Extract the [X, Y] coordinate from the center of the cell holding the provided text.  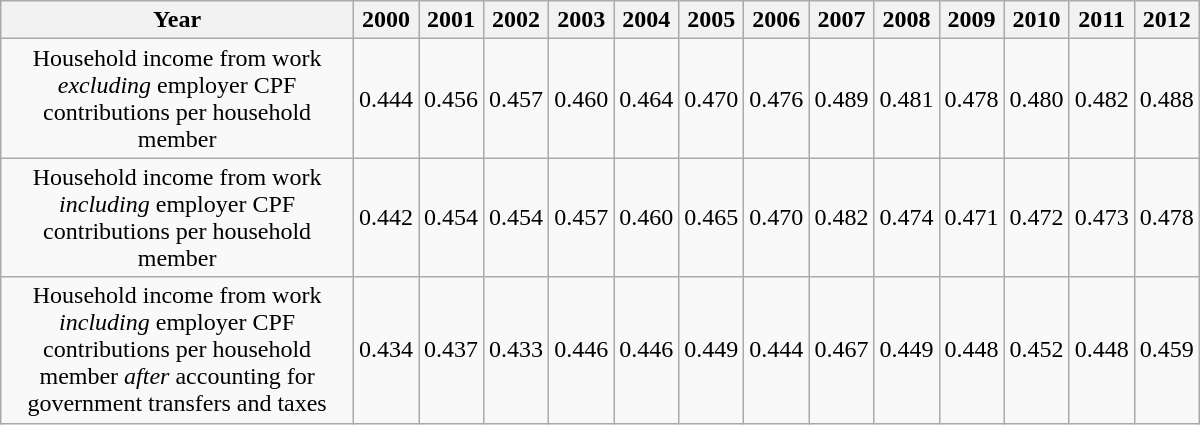
0.473 [1102, 218]
0.488 [1166, 98]
2006 [776, 20]
0.442 [386, 218]
2011 [1102, 20]
2010 [1036, 20]
0.465 [712, 218]
0.467 [842, 350]
2001 [450, 20]
0.452 [1036, 350]
0.474 [906, 218]
2005 [712, 20]
0.464 [646, 98]
0.437 [450, 350]
2012 [1166, 20]
0.456 [450, 98]
2008 [906, 20]
0.476 [776, 98]
2007 [842, 20]
2004 [646, 20]
0.489 [842, 98]
Household income from work excluding employer CPF contributions per household member [178, 98]
2009 [972, 20]
0.433 [516, 350]
0.434 [386, 350]
0.481 [906, 98]
0.471 [972, 218]
0.472 [1036, 218]
2000 [386, 20]
2003 [582, 20]
Year [178, 20]
2002 [516, 20]
Household income from work including employer CPF contributions per household member [178, 218]
Household income from work including employer CPF contributions per household member after accounting for government transfers and taxes [178, 350]
0.459 [1166, 350]
0.480 [1036, 98]
